Locate the cell with the specified text and output its [x, y] center coordinate. 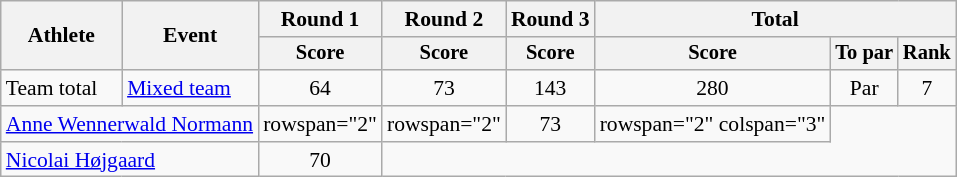
Round 3 [550, 19]
rowspan="2" colspan="3" [713, 124]
Round 1 [320, 19]
Mixed team [190, 88]
143 [550, 88]
Team total [62, 88]
Rank [927, 54]
Round 2 [444, 19]
Event [190, 36]
Par [864, 88]
7 [927, 88]
Anne Wennerwald Normann [130, 124]
To par [864, 54]
Athlete [62, 36]
280 [713, 88]
64 [320, 88]
Total [776, 19]
